Return the [X, Y] coordinate for the center point of the cell that contains the specified text.  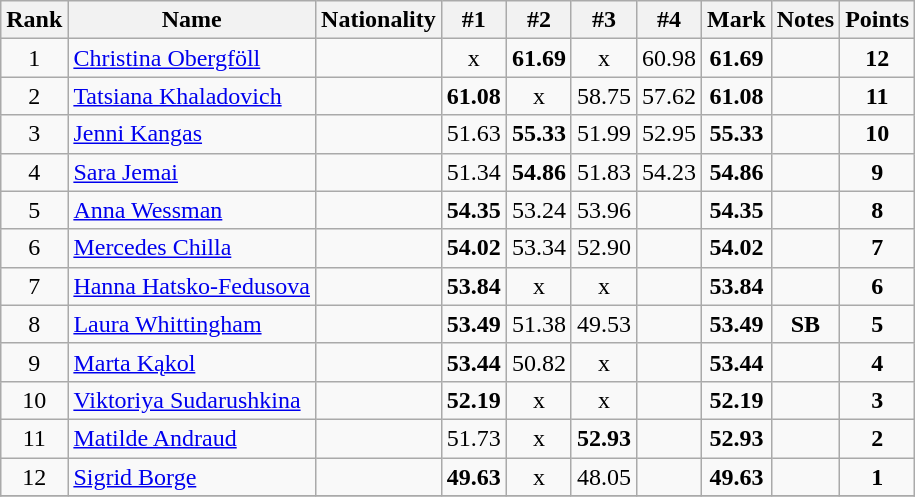
Mercedes Chilla [192, 248]
Matilde Andraud [192, 438]
Notes [805, 20]
Anna Wessman [192, 210]
#3 [604, 20]
#1 [474, 20]
Jenni Kangas [192, 134]
51.99 [604, 134]
Viktoriya Sudarushkina [192, 400]
Marta Kąkol [192, 362]
54.23 [668, 172]
53.96 [604, 210]
Laura Whittingham [192, 324]
57.62 [668, 96]
#4 [668, 20]
Nationality [379, 20]
Sigrid Borge [192, 477]
51.63 [474, 134]
51.83 [604, 172]
Tatsiana Khaladovich [192, 96]
Christina Obergföll [192, 58]
Hanna Hatsko-Fedusova [192, 286]
Sara Jemai [192, 172]
51.34 [474, 172]
Rank [34, 20]
51.38 [538, 324]
Mark [737, 20]
SB [805, 324]
50.82 [538, 362]
48.05 [604, 477]
#2 [538, 20]
Name [192, 20]
Points [878, 20]
52.95 [668, 134]
53.34 [538, 248]
53.24 [538, 210]
60.98 [668, 58]
52.90 [604, 248]
49.53 [604, 324]
58.75 [604, 96]
51.73 [474, 438]
